Identify which cell holds the provided text, then report its (x, y) central coordinate. 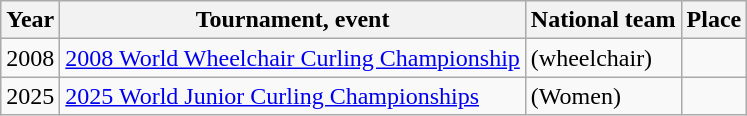
Year (30, 20)
(Women) (603, 96)
2008 (30, 58)
2025 World Junior Curling Championships (293, 96)
Place (714, 20)
2025 (30, 96)
Tournament, event (293, 20)
2008 World Wheelchair Curling Championship (293, 58)
National team (603, 20)
(wheelchair) (603, 58)
